Provide the [x, y] coordinate of the cell's center where the given text is located.  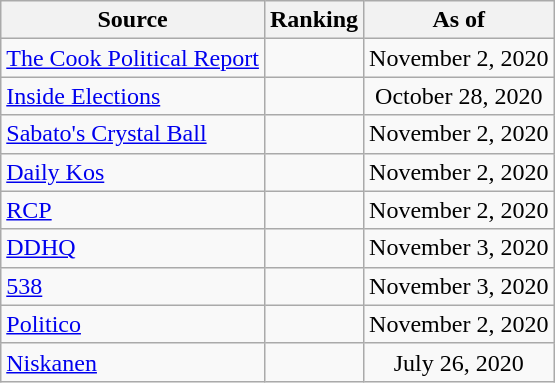
October 28, 2020 [459, 96]
Daily Kos [133, 172]
DDHQ [133, 248]
As of [459, 20]
Inside Elections [133, 96]
RCP [133, 210]
Niskanen [133, 362]
The Cook Political Report [133, 58]
Sabato's Crystal Ball [133, 134]
Ranking [314, 20]
Source [133, 20]
July 26, 2020 [459, 362]
Politico [133, 324]
538 [133, 286]
